Search for the cell housing the specified text and yield its (X, Y) center coordinate. 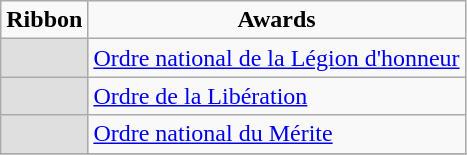
Ordre national de la Légion d'honneur (276, 58)
Ordre national du Mérite (276, 134)
Awards (276, 20)
Ribbon (44, 20)
Ordre de la Libération (276, 96)
